Return the (X, Y) coordinate for the center point of the cell that contains the specified text.  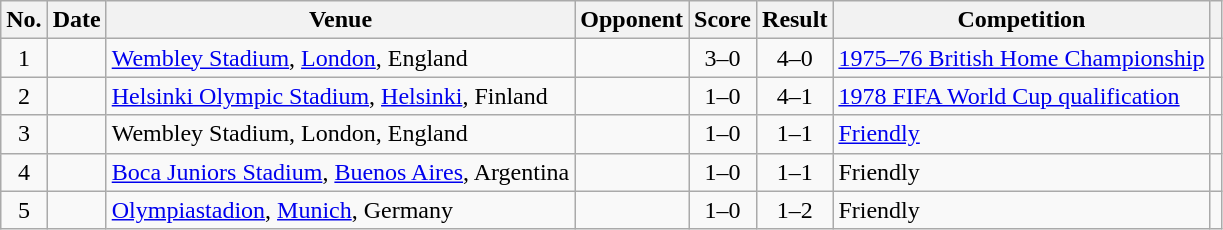
Result (795, 20)
Date (76, 20)
Opponent (632, 20)
2 (24, 96)
1978 FIFA World Cup qualification (1022, 96)
Helsinki Olympic Stadium, Helsinki, Finland (340, 96)
No. (24, 20)
Competition (1022, 20)
3 (24, 134)
1975–76 British Home Championship (1022, 58)
4–1 (795, 96)
Venue (340, 20)
4–0 (795, 58)
Boca Juniors Stadium, Buenos Aires, Argentina (340, 172)
Olympiastadion, Munich, Germany (340, 210)
5 (24, 210)
3–0 (723, 58)
Score (723, 20)
1–2 (795, 210)
1 (24, 58)
4 (24, 172)
